Provide the (x, y) coordinate of the cell's center where the given text is located.  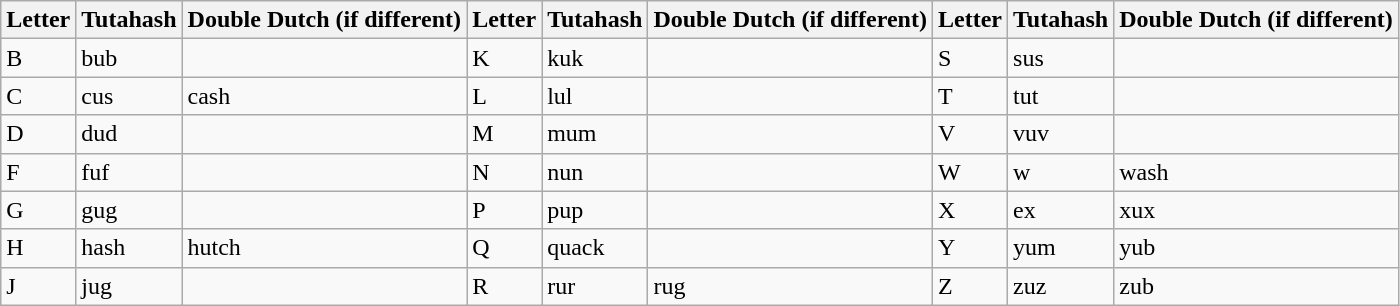
K (504, 58)
yum (1061, 248)
dud (129, 134)
L (504, 96)
R (504, 286)
zuz (1061, 286)
M (504, 134)
rur (595, 286)
C (38, 96)
sus (1061, 58)
G (38, 210)
hash (129, 248)
ex (1061, 210)
kuk (595, 58)
rug (790, 286)
cash (324, 96)
tut (1061, 96)
gug (129, 210)
B (38, 58)
hutch (324, 248)
quack (595, 248)
pup (595, 210)
J (38, 286)
bub (129, 58)
jug (129, 286)
zub (1256, 286)
T (970, 96)
Q (504, 248)
N (504, 172)
xux (1256, 210)
nun (595, 172)
w (1061, 172)
cus (129, 96)
D (38, 134)
P (504, 210)
lul (595, 96)
fuf (129, 172)
F (38, 172)
X (970, 210)
S (970, 58)
Z (970, 286)
yub (1256, 248)
W (970, 172)
mum (595, 134)
wash (1256, 172)
V (970, 134)
Y (970, 248)
vuv (1061, 134)
H (38, 248)
